For the text-containing cell, return its midpoint in (X, Y) coordinate format. 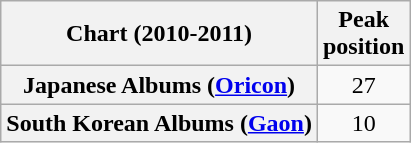
Japanese Albums (Oricon) (160, 85)
10 (363, 123)
South Korean Albums (Gaon) (160, 123)
Chart (2010-2011) (160, 34)
Peakposition (363, 34)
27 (363, 85)
